Detect which cell encompasses the target text, then output its [x, y] center coordinate. 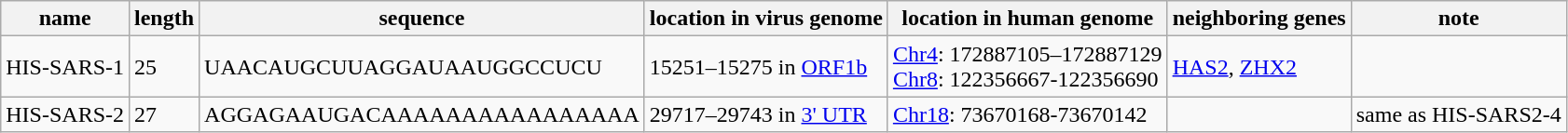
HIS-SARS-2 [65, 114]
sequence [422, 19]
location in virus genome [766, 19]
27 [164, 114]
HAS2, ZHX2 [1259, 67]
HIS-SARS-1 [65, 67]
29717–29743 in 3' UTR [766, 114]
length [164, 19]
AGGAGAAUGACAAAAAAAAAAAAAAAA [422, 114]
name [65, 19]
Chr18: 73670168-73670142 [1027, 114]
15251–15275 in ORF1b [766, 67]
location in human genome [1027, 19]
neighboring genes [1259, 19]
note [1458, 19]
Chr4: 172887105–172887129Chr8: 122356667-122356690 [1027, 67]
25 [164, 67]
UAACAUGCUUAGGAUAAUGGCCUCU [422, 67]
same as HIS-SARS2-4 [1458, 114]
